Search for the cell housing the specified text and yield its [x, y] center coordinate. 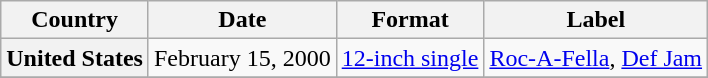
Date [242, 20]
Label [596, 20]
United States [75, 58]
12-inch single [410, 58]
Country [75, 20]
Roc-A-Fella, Def Jam [596, 58]
February 15, 2000 [242, 58]
Format [410, 20]
